Capture the cell that displays the provided text and extract its [X, Y] central coordinate. 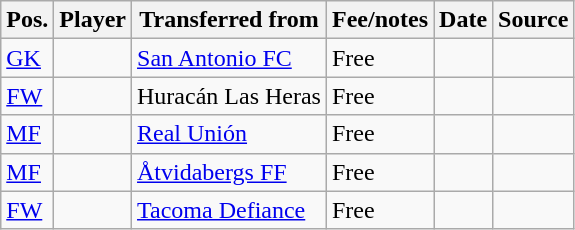
Fee/notes [380, 20]
Source [534, 20]
Player [93, 20]
Tacoma Defiance [230, 210]
Åtvidabergs FF [230, 172]
GK [28, 58]
Huracán Las Heras [230, 96]
Transferred from [230, 20]
San Antonio FC [230, 58]
Real Unión [230, 134]
Date [464, 20]
Pos. [28, 20]
